Extract the (x, y) coordinate from the center of the cell holding the provided text.  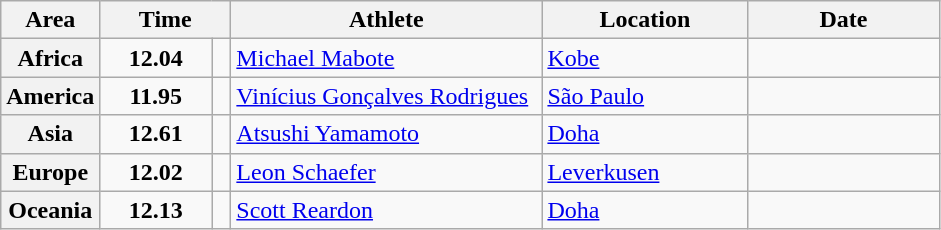
Scott Reardon (386, 210)
11.95 (156, 96)
12.02 (156, 172)
Vinícius Gonçalves Rodrigues (386, 96)
Time (166, 20)
Athlete (386, 20)
12.61 (156, 134)
12.13 (156, 210)
Michael Mabote (386, 58)
Oceania (50, 210)
Area (50, 20)
Asia (50, 134)
Africa (50, 58)
São Paulo (645, 96)
Europe (50, 172)
America (50, 96)
Leon Schaefer (386, 172)
12.04 (156, 58)
Kobe (645, 58)
Leverkusen (645, 172)
Location (645, 20)
Date (844, 20)
Atsushi Yamamoto (386, 134)
